Find where the given text appears and provide that cell's center as [X, Y] coordinate. 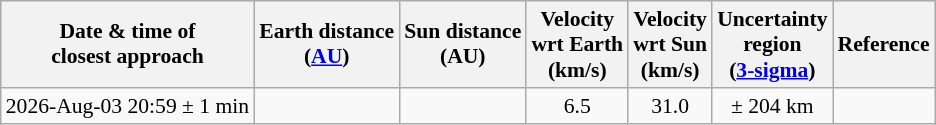
Reference [884, 44]
Velocitywrt Sun(km/s) [670, 44]
2026-Aug-03 20:59 ± 1 min [128, 106]
6.5 [577, 106]
Uncertaintyregion(3-sigma) [772, 44]
Date & time ofclosest approach [128, 44]
31.0 [670, 106]
Velocitywrt Earth(km/s) [577, 44]
Sun distance(AU) [462, 44]
± 204 km [772, 106]
Earth distance(AU) [326, 44]
